Extract the (x, y) coordinate from the center of the cell holding the provided text.  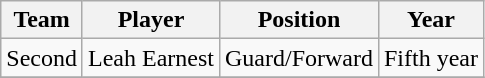
Leah Earnest (150, 58)
Second (42, 58)
Guard/Forward (298, 58)
Player (150, 20)
Year (430, 20)
Position (298, 20)
Fifth year (430, 58)
Team (42, 20)
